Provide the [x, y] coordinate of the cell's center where the given text is located.  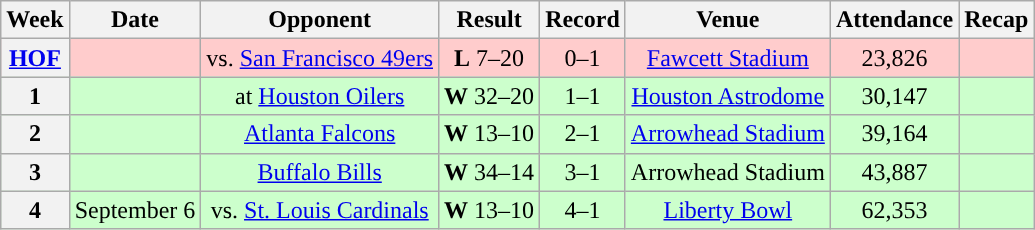
3 [35, 172]
vs. San Francisco 49ers [320, 58]
HOF [35, 58]
Liberty Bowl [728, 210]
3–1 [583, 172]
1–1 [583, 96]
Atlanta Falcons [320, 134]
Venue [728, 20]
W 32–20 [490, 96]
Fawcett Stadium [728, 58]
2 [35, 134]
L 7–20 [490, 58]
Attendance [894, 20]
Record [583, 20]
39,164 [894, 134]
Opponent [320, 20]
4 [35, 210]
2–1 [583, 134]
1 [35, 96]
30,147 [894, 96]
Result [490, 20]
at Houston Oilers [320, 96]
Recap [996, 20]
September 6 [135, 210]
Date [135, 20]
Buffalo Bills [320, 172]
4–1 [583, 210]
62,353 [894, 210]
43,887 [894, 172]
0–1 [583, 58]
23,826 [894, 58]
W 34–14 [490, 172]
vs. St. Louis Cardinals [320, 210]
Week [35, 20]
Houston Astrodome [728, 96]
